For the text-containing cell, return its midpoint in (x, y) coordinate format. 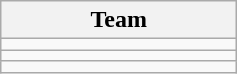
Team (119, 20)
